Scan for the cell matching the given text and deliver its [x, y] coordinate at center. 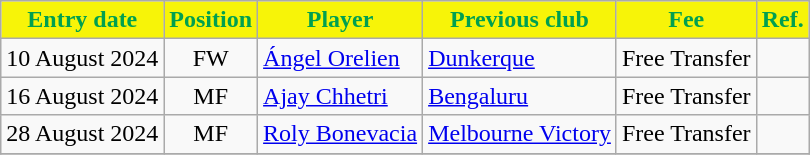
Bengaluru [520, 96]
16 August 2024 [82, 96]
Ref. [782, 20]
FW [211, 58]
Position [211, 20]
Ajay Chhetri [340, 96]
Fee [686, 20]
28 August 2024 [82, 134]
Roly Bonevacia [340, 134]
Melbourne Victory [520, 134]
Player [340, 20]
Previous club [520, 20]
Ángel Orelien [340, 58]
10 August 2024 [82, 58]
Dunkerque [520, 58]
Entry date [82, 20]
